Provide the (X, Y) coordinate of the cell's center where the given text is located.  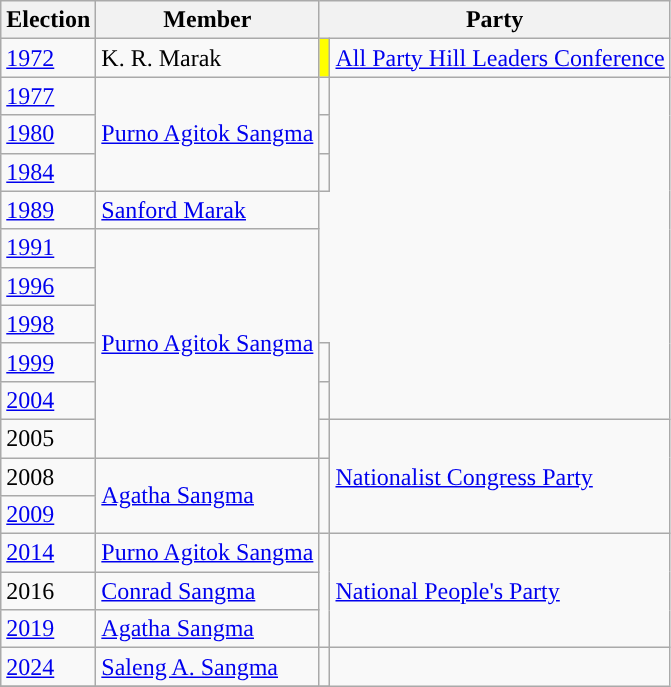
Saleng A. Sangma (208, 667)
Sanford Marak (208, 210)
1996 (48, 286)
All Party Hill Leaders Conference (500, 58)
2005 (48, 438)
Nationalist Congress Party (500, 476)
Election (48, 20)
2024 (48, 667)
1999 (48, 362)
1989 (48, 210)
1980 (48, 134)
1977 (48, 96)
2004 (48, 400)
2009 (48, 515)
Party (494, 20)
1991 (48, 248)
1984 (48, 172)
2019 (48, 629)
2014 (48, 553)
2008 (48, 477)
National People's Party (500, 591)
1998 (48, 324)
Member (208, 20)
1972 (48, 58)
2016 (48, 591)
Conrad Sangma (208, 591)
K. R. Marak (208, 58)
